Pinpoint the cell where the given text exists, returning its [X, Y] midpoint coordinate. 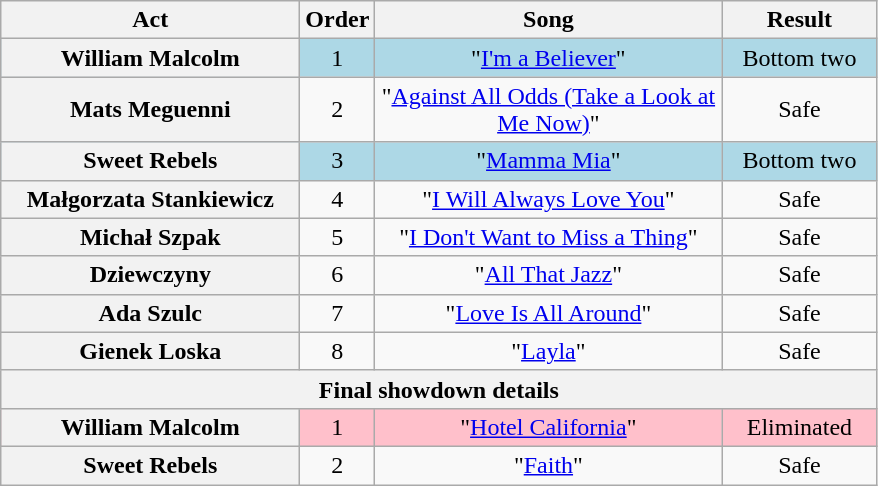
"Hotel California" [548, 427]
"I'm a Believer" [548, 58]
5 [338, 237]
"Layla" [548, 351]
Małgorzata Stankiewicz [150, 199]
"Love Is All Around" [548, 313]
Eliminated [800, 427]
Ada Szulc [150, 313]
Final showdown details [439, 389]
Song [548, 20]
Act [150, 20]
Order [338, 20]
"I Will Always Love You" [548, 199]
3 [338, 161]
Michał Szpak [150, 237]
6 [338, 275]
"All That Jazz" [548, 275]
"I Don't Want to Miss a Thing" [548, 237]
Mats Meguenni [150, 110]
Result [800, 20]
Dziewczyny [150, 275]
Gienek Loska [150, 351]
"Mamma Mia" [548, 161]
4 [338, 199]
"Against All Odds (Take a Look at Me Now)" [548, 110]
8 [338, 351]
7 [338, 313]
"Faith" [548, 465]
